Identify which cell holds the provided text, then report its (x, y) central coordinate. 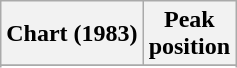
Chart (1983) (72, 34)
Peak position (189, 34)
